Determine the [x, y] coordinate at the center of the cell enclosing the given text.  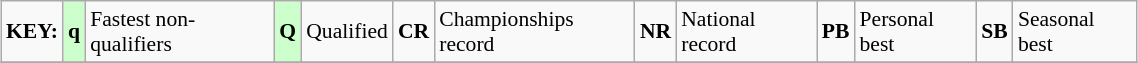
SB [994, 32]
NR [656, 32]
KEY: [32, 32]
Qualified [347, 32]
q [74, 32]
PB [836, 32]
Championships record [534, 32]
Seasonal best [1075, 32]
Personal best [916, 32]
Fastest non-qualifiers [180, 32]
National record [746, 32]
Q [288, 32]
CR [414, 32]
